Determine the [x, y] coordinate at the center of the cell enclosing the given text.  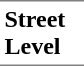
Street Level [42, 33]
